Pinpoint the cell where the given text exists, returning its (x, y) midpoint coordinate. 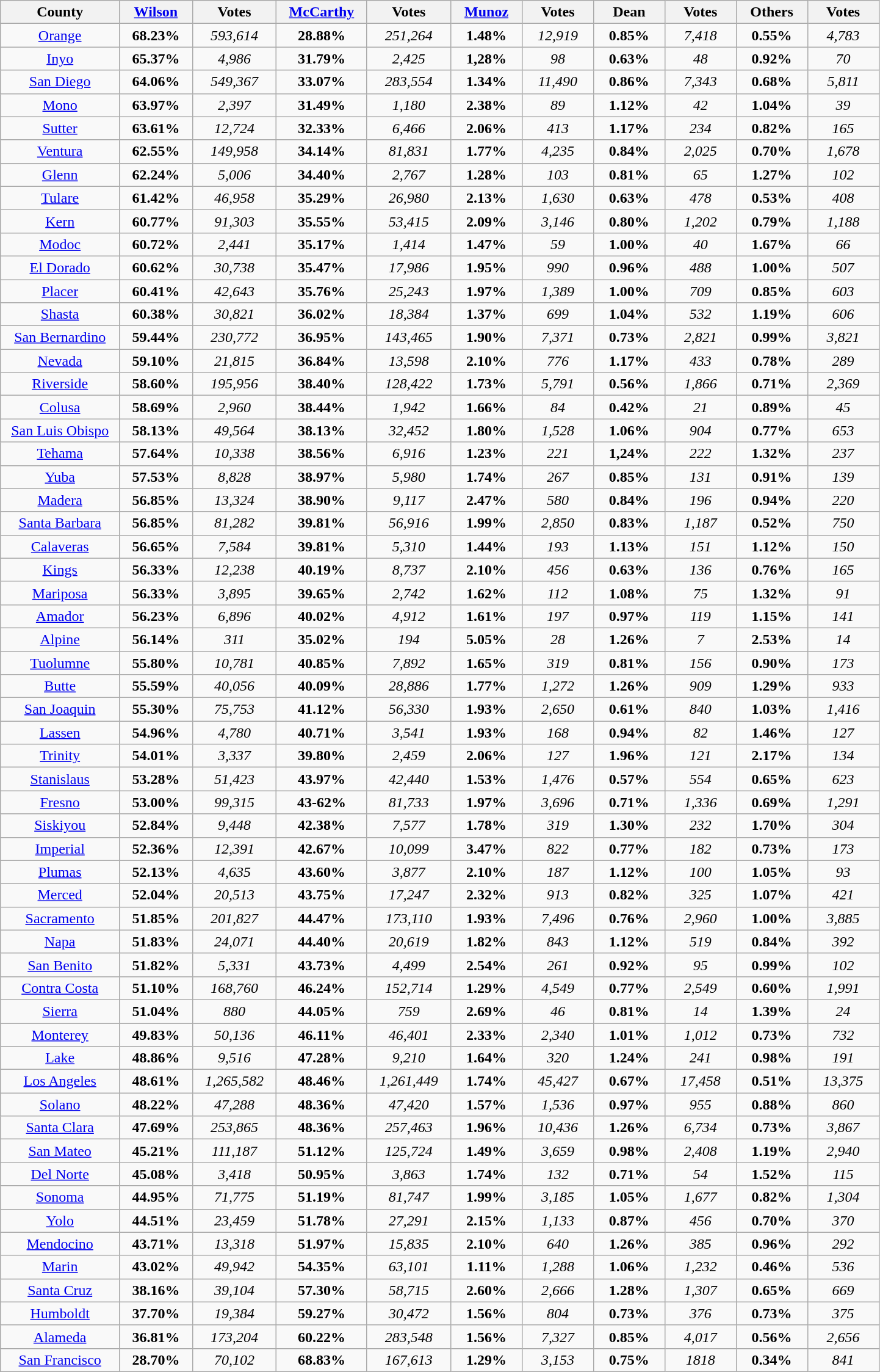
Yolo (60, 1221)
53,415 (409, 221)
Shasta (60, 314)
51,423 (234, 779)
193 (558, 546)
40.85% (322, 662)
6,896 (234, 616)
1,288 (558, 1267)
43.75% (322, 895)
1,188 (843, 221)
0.34% (771, 1360)
18,384 (409, 314)
759 (409, 1011)
1,416 (843, 710)
2.33% (487, 1035)
2,408 (701, 1151)
0.78% (771, 361)
40,056 (234, 686)
1,202 (701, 221)
36.95% (322, 338)
0.79% (771, 221)
45.21% (156, 1151)
860 (843, 1105)
1.95% (487, 267)
30,472 (409, 1313)
20,513 (234, 895)
4,780 (234, 733)
42.38% (322, 826)
1.37% (487, 314)
1.46% (771, 733)
Calaveras (60, 546)
0.75% (629, 1360)
21,815 (234, 361)
36.02% (322, 314)
234 (701, 128)
44.51% (156, 1221)
241 (701, 1058)
0.61% (629, 710)
48.46% (322, 1081)
Sonoma (60, 1197)
39.65% (322, 593)
134 (843, 756)
46 (558, 1011)
4,499 (409, 965)
32,452 (409, 430)
91,303 (234, 221)
112 (558, 593)
Contra Costa (60, 988)
21 (701, 407)
13,598 (409, 361)
1,536 (558, 1105)
1,28% (487, 59)
58.13% (156, 430)
50.95% (322, 1174)
13,375 (843, 1081)
35.29% (322, 198)
57.30% (322, 1290)
Mendocino (60, 1244)
57.64% (156, 454)
17,986 (409, 267)
Dean (629, 12)
75,753 (234, 710)
61.42% (156, 198)
1.67% (771, 244)
0.51% (771, 1081)
536 (843, 1267)
0.46% (771, 1267)
41.12% (322, 710)
532 (701, 314)
7 (701, 639)
2,025 (701, 151)
81,282 (234, 523)
2,850 (558, 523)
54.96% (156, 733)
5,006 (234, 175)
1,866 (701, 384)
1,942 (409, 407)
40.02% (322, 616)
62.55% (156, 151)
12,391 (234, 849)
201,827 (234, 918)
909 (701, 686)
12,724 (234, 128)
3,659 (558, 1151)
392 (843, 942)
Amador (60, 616)
51.78% (322, 1221)
44.95% (156, 1197)
0.80% (629, 221)
1.57% (487, 1105)
292 (843, 1244)
65 (701, 175)
1,133 (558, 1221)
56,916 (409, 523)
182 (701, 849)
173,110 (409, 918)
51.10% (156, 988)
1,389 (558, 291)
1,261,449 (409, 1081)
187 (558, 872)
257,463 (409, 1128)
4,986 (234, 59)
100 (701, 872)
709 (701, 291)
1.64% (487, 1058)
San Mateo (60, 1151)
52.13% (156, 872)
1,180 (409, 105)
60.41% (156, 291)
1,336 (701, 802)
1,187 (701, 523)
Fresno (60, 802)
26,980 (409, 198)
10,781 (234, 662)
3,153 (558, 1360)
173,204 (234, 1337)
2,742 (409, 593)
3,821 (843, 338)
82 (701, 733)
42.67% (322, 849)
Tulare (60, 198)
1.49% (487, 1151)
38.13% (322, 430)
1,678 (843, 151)
408 (843, 198)
4,783 (843, 35)
0.86% (629, 82)
421 (843, 895)
1,414 (409, 244)
167,613 (409, 1360)
38.16% (156, 1290)
251,264 (409, 35)
51.83% (156, 942)
0.53% (771, 198)
28.70% (156, 1360)
60.72% (156, 244)
1,528 (558, 430)
42 (701, 105)
1818 (701, 1360)
43.97% (322, 779)
28,886 (409, 686)
Alpine (60, 639)
Placer (60, 291)
Imperial (60, 849)
320 (558, 1058)
Napa (60, 942)
2,397 (234, 105)
128,422 (409, 384)
152,714 (409, 988)
8,737 (409, 570)
385 (701, 1244)
24 (843, 1011)
640 (558, 1244)
933 (843, 686)
11,490 (558, 82)
43.73% (322, 965)
433 (701, 361)
44.05% (322, 1011)
Others (771, 12)
56.23% (156, 616)
Lassen (60, 733)
304 (843, 826)
San Luis Obispo (60, 430)
20,619 (409, 942)
0.90% (771, 662)
Marin (60, 1267)
2,441 (234, 244)
1,677 (701, 1197)
0.68% (771, 82)
San Diego (60, 82)
91 (843, 593)
39.80% (322, 756)
24,071 (234, 942)
Los Angeles (60, 1081)
2.69% (487, 1011)
9,210 (409, 1058)
68.83% (322, 1360)
1.62% (487, 593)
7,892 (409, 662)
43.02% (156, 1267)
35.55% (322, 221)
2,767 (409, 175)
89 (558, 105)
25,243 (409, 291)
84 (558, 407)
519 (701, 942)
Kings (60, 570)
Inyo (60, 59)
488 (701, 267)
63.61% (156, 128)
Santa Cruz (60, 1290)
3,895 (234, 593)
5,310 (409, 546)
23,459 (234, 1221)
81,733 (409, 802)
33.07% (322, 82)
40.09% (322, 686)
1,291 (843, 802)
413 (558, 128)
593,614 (234, 35)
1.07% (771, 895)
230,772 (234, 338)
40.19% (322, 570)
Mono (60, 105)
191 (843, 1058)
71,775 (234, 1197)
669 (843, 1290)
McCarthy (322, 12)
375 (843, 1313)
81,831 (409, 151)
Colusa (60, 407)
1.66% (487, 407)
44.47% (322, 918)
58.69% (156, 407)
221 (558, 454)
12,919 (558, 35)
Sutter (60, 128)
2.17% (771, 756)
Siskiyou (60, 826)
1.24% (629, 1058)
50,136 (234, 1035)
35.17% (322, 244)
261 (558, 965)
3,185 (558, 1197)
42,643 (234, 291)
Wilson (156, 12)
9,516 (234, 1058)
Munoz (487, 12)
196 (701, 500)
1,012 (701, 1035)
4,912 (409, 616)
2,650 (558, 710)
913 (558, 895)
40 (701, 244)
8,828 (234, 477)
13,318 (234, 1244)
3,146 (558, 221)
Merced (60, 895)
7,418 (701, 35)
2,666 (558, 1290)
5,791 (558, 384)
28.88% (322, 35)
1.90% (487, 338)
2.15% (487, 1221)
Kern (60, 221)
1.70% (771, 826)
31.49% (322, 105)
38.97% (322, 477)
7,343 (701, 82)
58,715 (409, 1290)
1.47% (487, 244)
Madera (60, 500)
2.53% (771, 639)
56.14% (156, 639)
64.06% (156, 82)
311 (234, 639)
5,331 (234, 965)
1.52% (771, 1174)
Monterey (60, 1035)
County (60, 12)
53.28% (156, 779)
804 (558, 1313)
0.60% (771, 988)
56,330 (409, 710)
1,304 (843, 1197)
2,940 (843, 1151)
70 (843, 59)
39,104 (234, 1290)
Santa Barbara (60, 523)
125,724 (409, 1151)
El Dorado (60, 267)
0.89% (771, 407)
2.60% (487, 1290)
46,958 (234, 198)
43.60% (322, 872)
3.47% (487, 849)
San Francisco (60, 1360)
Sacramento (60, 918)
59.44% (156, 338)
2.32% (487, 895)
34.14% (322, 151)
40.71% (322, 733)
139 (843, 477)
44.40% (322, 942)
48.61% (156, 1081)
843 (558, 942)
27,291 (409, 1221)
47.69% (156, 1128)
San Bernardino (60, 338)
70,102 (234, 1360)
52.36% (156, 849)
1.78% (487, 826)
51.04% (156, 1011)
150 (843, 546)
Glenn (60, 175)
283,548 (409, 1337)
9,448 (234, 826)
376 (701, 1313)
2.13% (487, 198)
1.13% (629, 546)
59 (558, 244)
1.01% (629, 1035)
1.73% (487, 384)
237 (843, 454)
750 (843, 523)
253,865 (234, 1128)
222 (701, 454)
103 (558, 175)
Butte (60, 686)
47,420 (409, 1105)
San Benito (60, 965)
55.59% (156, 686)
60.77% (156, 221)
51.97% (322, 1244)
38.90% (322, 500)
35.02% (322, 639)
56.65% (156, 546)
38.40% (322, 384)
Plumas (60, 872)
1.82% (487, 942)
Mariposa (60, 593)
1,24% (629, 454)
53.00% (156, 802)
Tuolumne (60, 662)
0.55% (771, 35)
60.38% (156, 314)
0.42% (629, 407)
45,427 (558, 1081)
4,549 (558, 988)
1,476 (558, 779)
6,466 (409, 128)
Del Norte (60, 1174)
1,307 (701, 1290)
1.11% (487, 1267)
653 (843, 430)
63,101 (409, 1267)
1,272 (558, 686)
15,835 (409, 1244)
36.84% (322, 361)
3,863 (409, 1174)
46,401 (409, 1035)
141 (843, 616)
3,418 (234, 1174)
30,821 (234, 314)
6,916 (409, 454)
283,554 (409, 82)
156 (701, 662)
0.52% (771, 523)
1.65% (487, 662)
35.76% (322, 291)
95 (701, 965)
2,340 (558, 1035)
47,288 (234, 1105)
62.24% (156, 175)
63.97% (156, 105)
4,017 (701, 1337)
38.56% (322, 454)
Nevada (60, 361)
42,440 (409, 779)
507 (843, 267)
136 (701, 570)
36.81% (156, 1337)
168,760 (234, 988)
Santa Clara (60, 1128)
6,734 (701, 1128)
1.15% (771, 616)
54.01% (156, 756)
131 (701, 477)
1.80% (487, 430)
2.54% (487, 965)
51.19% (322, 1197)
1.44% (487, 546)
48.22% (156, 1105)
904 (701, 430)
478 (701, 198)
49.83% (156, 1035)
2.47% (487, 500)
7,327 (558, 1337)
5,811 (843, 82)
699 (558, 314)
3,885 (843, 918)
776 (558, 361)
9,117 (409, 500)
0.91% (771, 477)
121 (701, 756)
17,247 (409, 895)
370 (843, 1221)
55.80% (156, 662)
549,367 (234, 82)
13,324 (234, 500)
841 (843, 1360)
132 (558, 1174)
151 (701, 546)
32.33% (322, 128)
60.62% (156, 267)
1.39% (771, 1011)
119 (701, 616)
Yuba (60, 477)
0.83% (629, 523)
Trinity (60, 756)
68.23% (156, 35)
822 (558, 849)
1.61% (487, 616)
955 (701, 1105)
10,338 (234, 454)
98 (558, 59)
232 (701, 826)
43-62% (322, 802)
San Joaquin (60, 710)
1.48% (487, 35)
7,577 (409, 826)
Lake (60, 1058)
0.87% (629, 1221)
1.08% (629, 593)
3,541 (409, 733)
59.27% (322, 1313)
60.22% (322, 1337)
603 (843, 291)
2.09% (487, 221)
Stanislaus (60, 779)
39 (843, 105)
1.34% (487, 82)
1,265,582 (234, 1081)
1.03% (771, 710)
34.40% (322, 175)
5.05% (487, 639)
81,747 (409, 1197)
43.71% (156, 1244)
Tehama (60, 454)
19,384 (234, 1313)
115 (843, 1174)
48 (701, 59)
1,630 (558, 198)
195,956 (234, 384)
55.30% (156, 710)
37.70% (156, 1313)
554 (701, 779)
7,371 (558, 338)
3,877 (409, 872)
289 (843, 361)
28 (558, 639)
10,099 (409, 849)
58.60% (156, 384)
732 (843, 1035)
197 (558, 616)
52.84% (156, 826)
51.85% (156, 918)
49,942 (234, 1267)
0.67% (629, 1081)
325 (701, 895)
30,738 (234, 267)
2,369 (843, 384)
2,425 (409, 59)
0.88% (771, 1105)
48.86% (156, 1058)
1.53% (487, 779)
3,867 (843, 1128)
10,436 (558, 1128)
66 (843, 244)
Orange (60, 35)
4,235 (558, 151)
65.37% (156, 59)
623 (843, 779)
4,635 (234, 872)
Sierra (60, 1011)
840 (701, 710)
7,584 (234, 546)
2,656 (843, 1337)
0.57% (629, 779)
46.24% (322, 988)
54.35% (322, 1267)
Riverside (60, 384)
267 (558, 477)
149,958 (234, 151)
1.27% (771, 175)
2,459 (409, 756)
57.53% (156, 477)
51.12% (322, 1151)
194 (409, 639)
3,337 (234, 756)
606 (843, 314)
45.08% (156, 1174)
1,991 (843, 988)
580 (558, 500)
111,187 (234, 1151)
45 (843, 407)
0.69% (771, 802)
Solano (60, 1105)
49,564 (234, 430)
12,238 (234, 570)
17,458 (701, 1081)
990 (558, 267)
5,980 (409, 477)
47.28% (322, 1058)
99,315 (234, 802)
1.23% (487, 454)
2,549 (701, 988)
93 (843, 872)
Modoc (60, 244)
31.79% (322, 59)
7,496 (558, 918)
51.82% (156, 965)
168 (558, 733)
3,696 (558, 802)
1.30% (629, 826)
2.38% (487, 105)
2,821 (701, 338)
143,465 (409, 338)
880 (234, 1011)
35.47% (322, 267)
75 (701, 593)
38.44% (322, 407)
Ventura (60, 151)
Alameda (60, 1337)
1,232 (701, 1267)
Humboldt (60, 1313)
46.11% (322, 1035)
52.04% (156, 895)
59.10% (156, 361)
220 (843, 500)
54 (701, 1174)
